Detect which cell encompasses the target text, then output its [x, y] center coordinate. 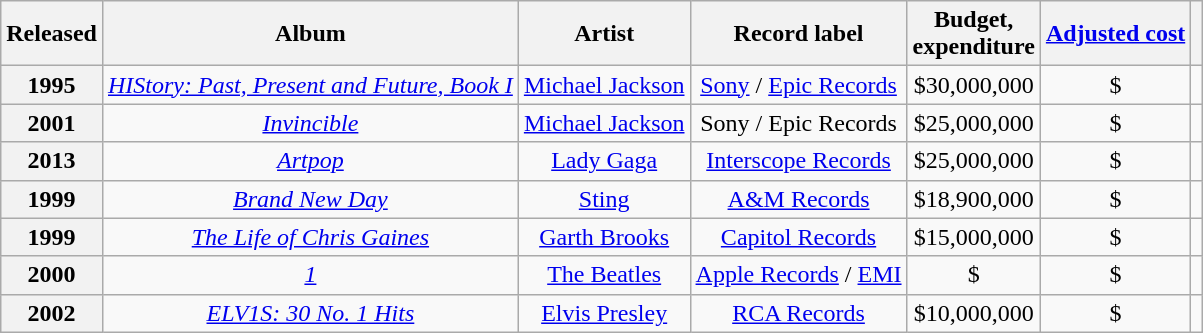
Brand New Day [310, 199]
Elvis Presley [604, 313]
1 [310, 275]
Artist [604, 34]
Adjusted cost [1115, 34]
$30,000,000 [974, 85]
The Beatles [604, 275]
Garth Brooks [604, 237]
2001 [52, 123]
$15,000,000 [974, 237]
HIStory: Past, Present and Future, Book I [310, 85]
Apple Records / EMI [798, 275]
Album [310, 34]
ELV1S: 30 No. 1 Hits [310, 313]
RCA Records [798, 313]
Sting [604, 199]
1995 [52, 85]
2013 [52, 161]
Released [52, 34]
A&M Records [798, 199]
$10,000,000 [974, 313]
Artpop [310, 161]
The Life of Chris Gaines [310, 237]
Lady Gaga [604, 161]
$18,900,000 [974, 199]
Interscope Records [798, 161]
Budget,expenditure [974, 34]
2002 [52, 313]
Record label [798, 34]
Invincible [310, 123]
Capitol Records [798, 237]
2000 [52, 275]
